Output the [x, y] coordinate of the center of the cell containing the given text.  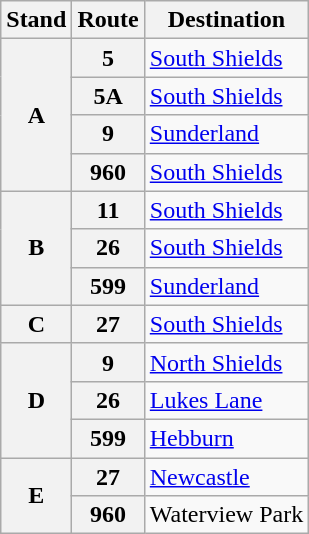
5 [108, 58]
D [36, 400]
Destination [226, 20]
B [36, 248]
5A [108, 96]
C [36, 324]
Waterview Park [226, 515]
E [36, 496]
Newcastle [226, 477]
11 [108, 210]
Route [108, 20]
Hebburn [226, 438]
Stand [36, 20]
Lukes Lane [226, 400]
North Shields [226, 362]
A [36, 115]
